Pinpoint the cell where the given text exists, returning its [x, y] midpoint coordinate. 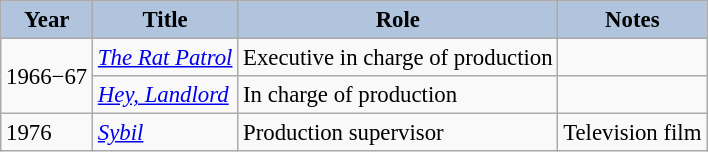
Notes [632, 20]
Sybil [166, 133]
Role [398, 20]
1966−67 [47, 76]
Hey, Landlord [166, 95]
1976 [47, 133]
The Rat Patrol [166, 58]
Production supervisor [398, 133]
Television film [632, 133]
Year [47, 20]
In charge of production [398, 95]
Title [166, 20]
Executive in charge of production [398, 58]
